For the text-containing cell, return its midpoint in (X, Y) coordinate format. 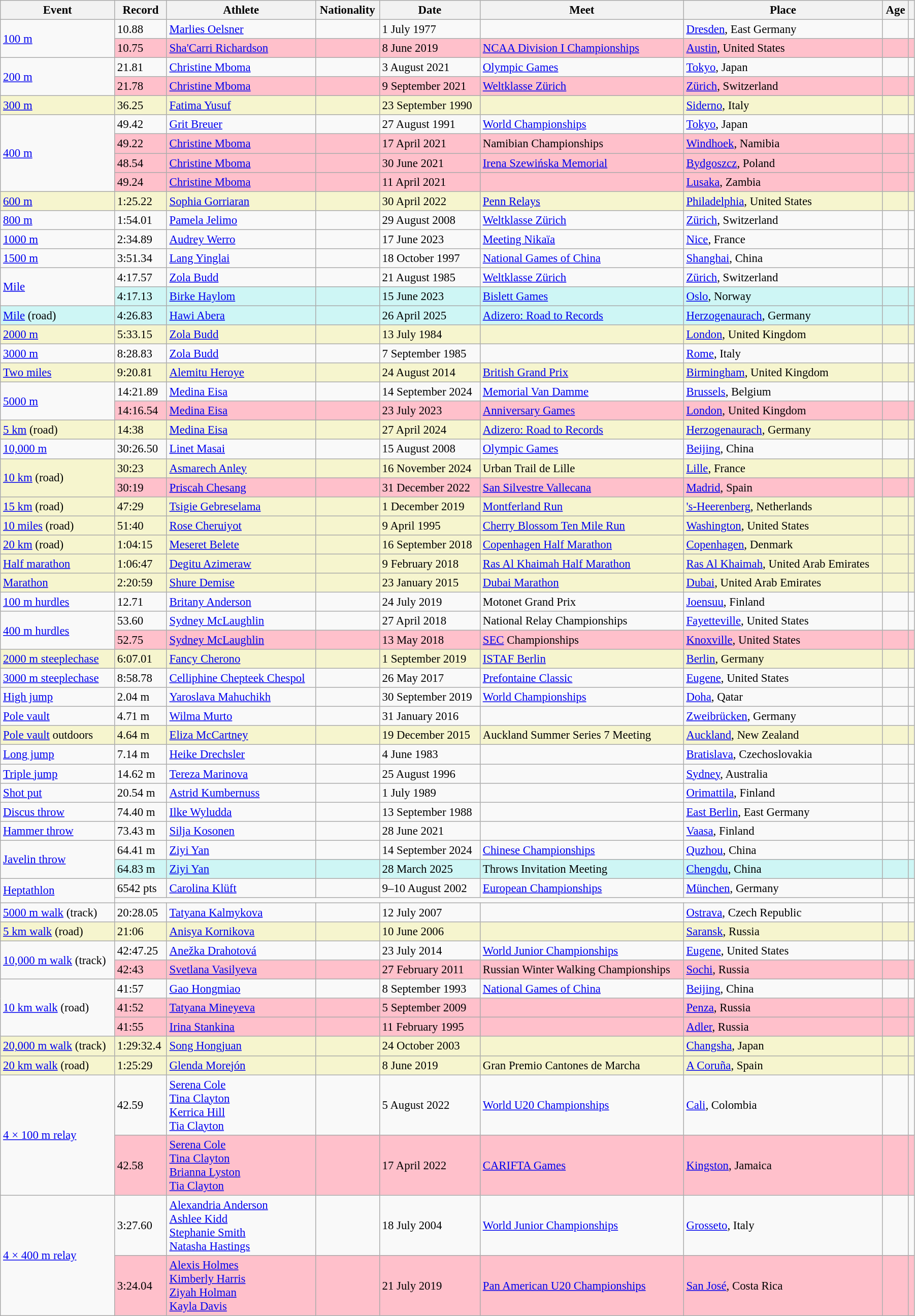
Ilke Wyludda (241, 812)
Anežka Drahotová (241, 951)
49.24 (141, 182)
14:21.89 (141, 392)
SEC Championships (582, 640)
1 July 1989 (430, 793)
30 April 2022 (430, 201)
Rose Cheruiyot (241, 525)
4 × 100 m relay (58, 1135)
Knoxville, United States (783, 640)
14:16.54 (141, 411)
Linet Masai (241, 449)
15 km (road) (58, 506)
20.54 m (141, 793)
23 January 2015 (430, 583)
30 September 2019 (430, 697)
Nice, France (783, 239)
4:26.83 (141, 315)
30:23 (141, 468)
6542 pts (141, 888)
Place (783, 10)
48.54 (141, 163)
18 October 1997 (430, 258)
10,000 m (58, 449)
Copenhagen, Denmark (783, 545)
Ras Al Khaimah, United Arab Emirates (783, 564)
5 August 2022 (430, 1105)
1000 m (58, 239)
Heptathlon (58, 891)
5 km walk (road) (58, 932)
Shanghai, China (783, 258)
2.04 m (141, 697)
5 km (road) (58, 430)
27 February 2011 (430, 970)
4 × 400 m relay (58, 1255)
Birke Haylom (241, 297)
Gao Hongmiao (241, 989)
Fatima Yusuf (241, 106)
17 April 2022 (430, 1165)
Quzhou, China (783, 850)
Alemitu Heroye (241, 373)
17 April 2021 (430, 144)
11 February 1995 (430, 1027)
Hammer throw (58, 831)
Mile (road) (58, 315)
Meeting Nikaïa (582, 239)
3000 m steeplechase (58, 678)
Lang Yinglai (241, 258)
Sochi, Russia (783, 970)
Two miles (58, 373)
Meet (582, 10)
1:06:47 (141, 564)
1:29:32.4 (141, 1046)
26 May 2017 (430, 678)
2000 m steeplechase (58, 659)
A Coruña, Spain (783, 1065)
10 miles (road) (58, 525)
1:54.01 (141, 220)
2:34.89 (141, 239)
15 June 2023 (430, 297)
27 August 1991 (430, 124)
20:28.05 (141, 912)
Joensuu, Finland (783, 602)
47:29 (141, 506)
6:07.01 (141, 659)
30:26.50 (141, 449)
Prefontaine Classic (582, 678)
Degitu Azimeraw (241, 564)
Sha'Carri Richardson (241, 48)
ISTAF Berlin (582, 659)
Irena Szewińska Memorial (582, 163)
Shure Demise (241, 583)
Astrid Kumbernuss (241, 793)
Meseret Belete (241, 545)
Russian Winter Walking Championships (582, 970)
64.83 m (141, 869)
Irina Stankina (241, 1027)
1:25.22 (141, 201)
Zweibrücken, Germany (783, 716)
21 July 2019 (430, 1286)
Birmingham, United Kingdom (783, 373)
73.43 m (141, 831)
36.25 (141, 106)
3 August 2021 (430, 68)
Asmarech Anley (241, 468)
21.78 (141, 86)
Long jump (58, 754)
30 June 2021 (430, 163)
Song Hongjuan (241, 1046)
Record (141, 10)
9–10 August 2002 (430, 888)
64.41 m (141, 850)
Glenda Morejón (241, 1065)
49.42 (141, 124)
29 August 2008 (430, 220)
Grit Breuer (241, 124)
Triple jump (58, 774)
23 September 1990 (430, 106)
Pan American U20 Championships (582, 1286)
Dubai Marathon (582, 583)
24 October 2003 (430, 1046)
42.58 (141, 1165)
4:17.13 (141, 297)
17 June 2023 (430, 239)
9:20.81 (141, 373)
Doha, Qatar (783, 697)
Half marathon (58, 564)
Marlies Oelsner (241, 29)
800 m (58, 220)
42:43 (141, 970)
30:19 (141, 487)
10 km walk (road) (58, 1008)
300 m (58, 106)
41:52 (141, 1008)
20 km (road) (58, 545)
Ostrava, Czech Republic (783, 912)
Fancy Cherono (241, 659)
21.81 (141, 68)
16 September 2018 (430, 545)
74.40 m (141, 812)
San José, Costa Rica (783, 1286)
5000 m walk (track) (58, 912)
NCAA Division I Championships (582, 48)
3:24.04 (141, 1286)
52.75 (141, 640)
41:55 (141, 1027)
Sophia Gorriaran (241, 201)
Tatyana Mineyeva (241, 1008)
1500 m (58, 258)
12 July 2007 (430, 912)
600 m (58, 201)
21:06 (141, 932)
East Berlin, East Germany (783, 812)
20 km walk (road) (58, 1065)
CARIFTA Games (582, 1165)
Madrid, Spain (783, 487)
1 July 1977 (430, 29)
3:51.34 (141, 258)
Grosseto, Italy (783, 1226)
Washington, United States (783, 525)
Age (896, 10)
Throws Invitation Meeting (582, 869)
24 July 2019 (430, 602)
High jump (58, 697)
Dubai, United Arab Emirates (783, 583)
1:04:15 (141, 545)
1 September 2019 (430, 659)
10.75 (141, 48)
8:28.83 (141, 354)
Dresden, East Germany (783, 29)
Date (430, 10)
Javelin throw (58, 859)
Bislett Games (582, 297)
Berlin, Germany (783, 659)
Memorial Van Damme (582, 392)
12.71 (141, 602)
Changsha, Japan (783, 1046)
42:47.25 (141, 951)
München, Germany (783, 888)
Event (58, 10)
Siderno, Italy (783, 106)
Britany Anderson (241, 602)
8:58.78 (141, 678)
23 July 2014 (430, 951)
27 April 2024 (430, 430)
Carolina Klüft (241, 888)
1:25:29 (141, 1065)
Gran Premio Cantones de Marcha (582, 1065)
Alexandria AndersonAshlee KiddStephanie SmithNatasha Hastings (241, 1226)
Motonet Grand Prix (582, 602)
Sydney, Australia (783, 774)
Pole vault outdoors (58, 736)
11 April 2021 (430, 182)
20,000 m walk (track) (58, 1046)
Pamela Jelimo (241, 220)
10.88 (141, 29)
Urban Trail de Lille (582, 468)
Vaasa, Finland (783, 831)
Orimattila, Finland (783, 793)
13 July 1984 (430, 335)
13 May 2018 (430, 640)
Oslo, Norway (783, 297)
5:33.15 (141, 335)
Anisya Kornikova (241, 932)
Mile (58, 286)
Serena ColeTina ClaytonBrianna LystonTia Clayton (241, 1165)
13 September 1988 (430, 812)
400 m (58, 153)
Cherry Blossom Ten Mile Run (582, 525)
World U20 Championships (582, 1105)
Silja Kosonen (241, 831)
Shot put (58, 793)
4 June 1983 (430, 754)
Fayetteville, United States (783, 621)
100 m (58, 39)
Lille, France (783, 468)
Discus throw (58, 812)
Penn Relays (582, 201)
31 December 2022 (430, 487)
8 September 1993 (430, 989)
Anniversary Games (582, 411)
9 February 2018 (430, 564)
2000 m (58, 335)
Copenhagen Half Marathon (582, 545)
Eliza McCartney (241, 736)
3:27.60 (141, 1226)
Bratislava, Czechoslovakia (783, 754)
Namibian Championships (582, 144)
10 km (road) (58, 477)
25 August 1996 (430, 774)
42.59 (141, 1105)
10,000 m walk (track) (58, 961)
Alexis HolmesKimberly HarrisZiyah HolmanKayla Davis (241, 1286)
Audrey Werro (241, 239)
Penza, Russia (783, 1008)
28 June 2021 (430, 831)
18 July 2004 (430, 1226)
Montferland Run (582, 506)
5 September 2009 (430, 1008)
Heike Drechsler (241, 754)
Austin, United States (783, 48)
7.14 m (141, 754)
27 April 2018 (430, 621)
51:40 (141, 525)
Nationality (347, 10)
21 August 1985 (430, 277)
4.71 m (141, 716)
European Championships (582, 888)
Tsigie Gebreselama (241, 506)
British Grand Prix (582, 373)
7 September 1985 (430, 354)
14.62 m (141, 774)
Philadelphia, United States (783, 201)
Tereza Marinova (241, 774)
San Silvestre Vallecana (582, 487)
Cali, Colombia (783, 1105)
1 December 2019 (430, 506)
26 April 2025 (430, 315)
National Relay Championships (582, 621)
23 July 2023 (430, 411)
16 November 2024 (430, 468)
15 August 2008 (430, 449)
Celliphine Chepteek Chespol (241, 678)
Pole vault (58, 716)
Svetlana Vasilyeva (241, 970)
14:38 (141, 430)
400 m hurdles (58, 631)
9 September 2021 (430, 86)
Rome, Italy (783, 354)
Chinese Championships (582, 850)
Marathon (58, 583)
Lusaka, Zambia (783, 182)
9 April 1995 (430, 525)
53.60 (141, 621)
Priscah Chesang (241, 487)
's-Heerenberg, Netherlands (783, 506)
Athlete (241, 10)
3000 m (58, 354)
Chengdu, China (783, 869)
Wilma Murto (241, 716)
Saransk, Russia (783, 932)
4.64 m (141, 736)
Ras Al Khaimah Half Marathon (582, 564)
100 m hurdles (58, 602)
10 June 2006 (430, 932)
4:17.57 (141, 277)
31 January 2016 (430, 716)
2:20:59 (141, 583)
Windhoek, Namibia (783, 144)
19 December 2015 (430, 736)
Tatyana Kalmykova (241, 912)
Serena ColeTina ClaytonKerrica HillTia Clayton (241, 1105)
Yaroslava Mahuchikh (241, 697)
200 m (58, 77)
Hawi Abera (241, 315)
Brussels, Belgium (783, 392)
41:57 (141, 989)
49.22 (141, 144)
Kingston, Jamaica (783, 1165)
5000 m (58, 401)
Bydgoszcz, Poland (783, 163)
24 August 2014 (430, 373)
Auckland, New Zealand (783, 736)
Auckland Summer Series 7 Meeting (582, 736)
28 March 2025 (430, 869)
Adler, Russia (783, 1027)
